Determine the [x, y] coordinate at the center of the cell enclosing the given text.  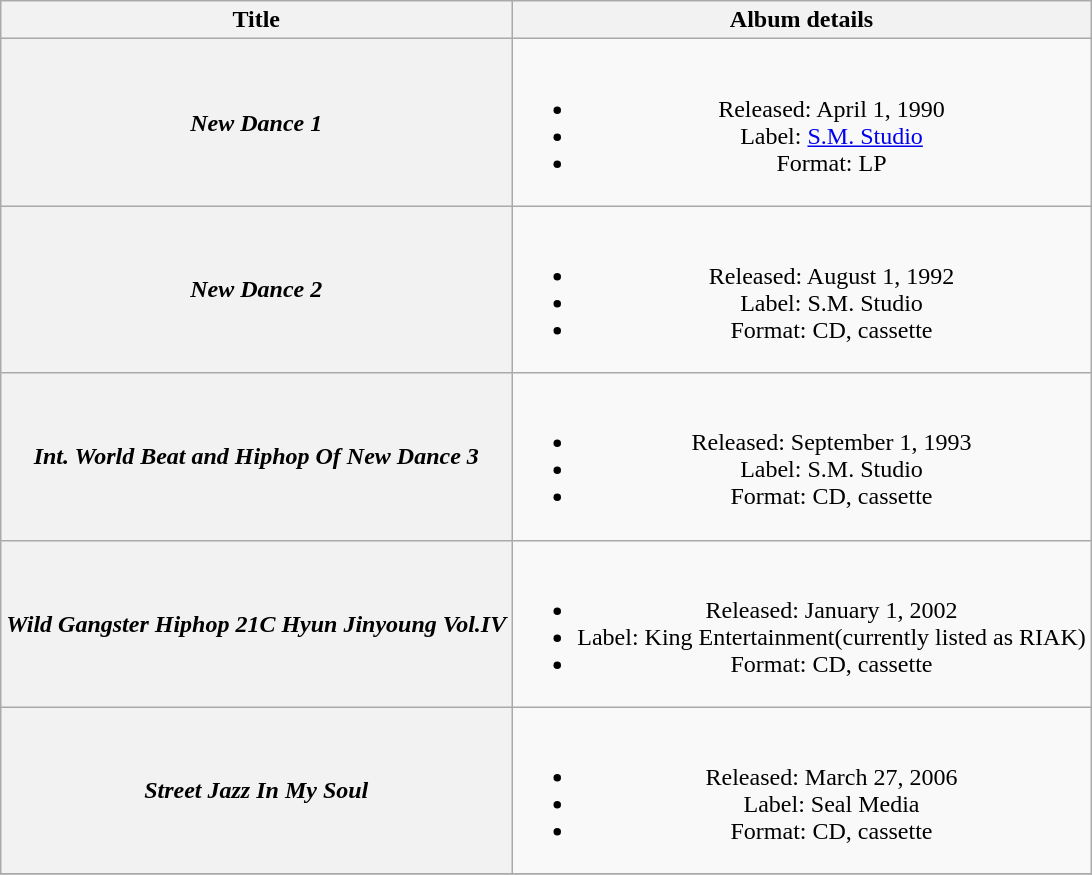
Wild Gangster Hiphop 21C Hyun Jinyoung Vol.IV [256, 624]
Street Jazz In My Soul [256, 790]
New Dance 2 [256, 290]
Released: April 1, 1990Label: S.M. StudioFormat: LP [802, 122]
Album details [802, 20]
Int. World Beat and Hiphop Of New Dance 3 [256, 456]
Released: August 1, 1992Label: S.M. StudioFormat: CD, cassette [802, 290]
Title [256, 20]
Released: March 27, 2006Label: Seal MediaFormat: CD, cassette [802, 790]
Released: September 1, 1993Label: S.M. StudioFormat: CD, cassette [802, 456]
Released: January 1, 2002Label: King Entertainment(currently listed as RIAK)Format: CD, cassette [802, 624]
New Dance 1 [256, 122]
